Capture the cell that displays the provided text and extract its (x, y) central coordinate. 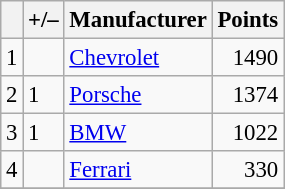
+/– (44, 20)
3 (12, 133)
Chevrolet (138, 58)
Porsche (138, 95)
Points (248, 20)
Ferrari (138, 170)
1490 (248, 58)
330 (248, 170)
1374 (248, 95)
4 (12, 170)
2 (12, 95)
Manufacturer (138, 20)
BMW (138, 133)
1022 (248, 133)
